For the text-containing cell, return its midpoint in [X, Y] coordinate format. 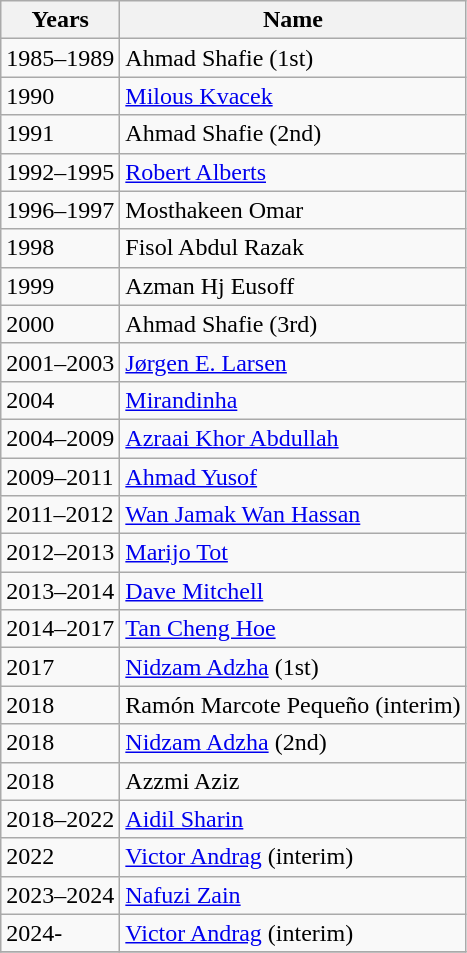
2024- [60, 933]
Nidzam Adzha (1st) [293, 667]
Marijo Tot [293, 553]
2011–2012 [60, 515]
Robert Alberts [293, 172]
Mosthakeen Omar [293, 210]
1991 [60, 134]
Years [60, 20]
2014–2017 [60, 629]
Aidil Sharin [293, 819]
2023–2024 [60, 895]
1996–1997 [60, 210]
Tan Cheng Hoe [293, 629]
Wan Jamak Wan Hassan [293, 515]
2001–2003 [60, 362]
2004–2009 [60, 438]
Ramón Marcote Pequeño (interim) [293, 705]
Azzmi Aziz [293, 781]
Ahmad Shafie (3rd) [293, 324]
Ahmad Yusof [293, 477]
1990 [60, 96]
Ahmad Shafie (1st) [293, 58]
Nafuzi Zain [293, 895]
2013–2014 [60, 591]
Fisol Abdul Razak [293, 248]
2017 [60, 667]
2004 [60, 400]
Dave Mitchell [293, 591]
1998 [60, 248]
Jørgen E. Larsen [293, 362]
2000 [60, 324]
2022 [60, 857]
1992–1995 [60, 172]
2018–2022 [60, 819]
Azraai Khor Abdullah [293, 438]
2012–2013 [60, 553]
1999 [60, 286]
Name [293, 20]
Mirandinha [293, 400]
Nidzam Adzha (2nd) [293, 743]
Ahmad Shafie (2nd) [293, 134]
2009–2011 [60, 477]
Milous Kvacek [293, 96]
1985–1989 [60, 58]
Azman Hj Eusoff [293, 286]
